Identify which cell holds the provided text, then report its [x, y] central coordinate. 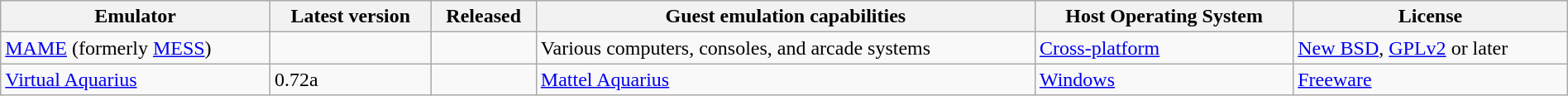
Released [483, 17]
Latest version [351, 17]
License [1431, 17]
Windows [1164, 79]
Virtual Aquarius [136, 79]
Various computers, consoles, and arcade systems [786, 48]
MAME (formerly MESS) [136, 48]
Freeware [1431, 79]
Mattel Aquarius [786, 79]
Host Operating System [1164, 17]
New BSD, GPLv2 or later [1431, 48]
0.72a [351, 79]
Emulator [136, 17]
Guest emulation capabilities [786, 17]
Cross-platform [1164, 48]
